Capture the cell that displays the provided text and extract its (x, y) central coordinate. 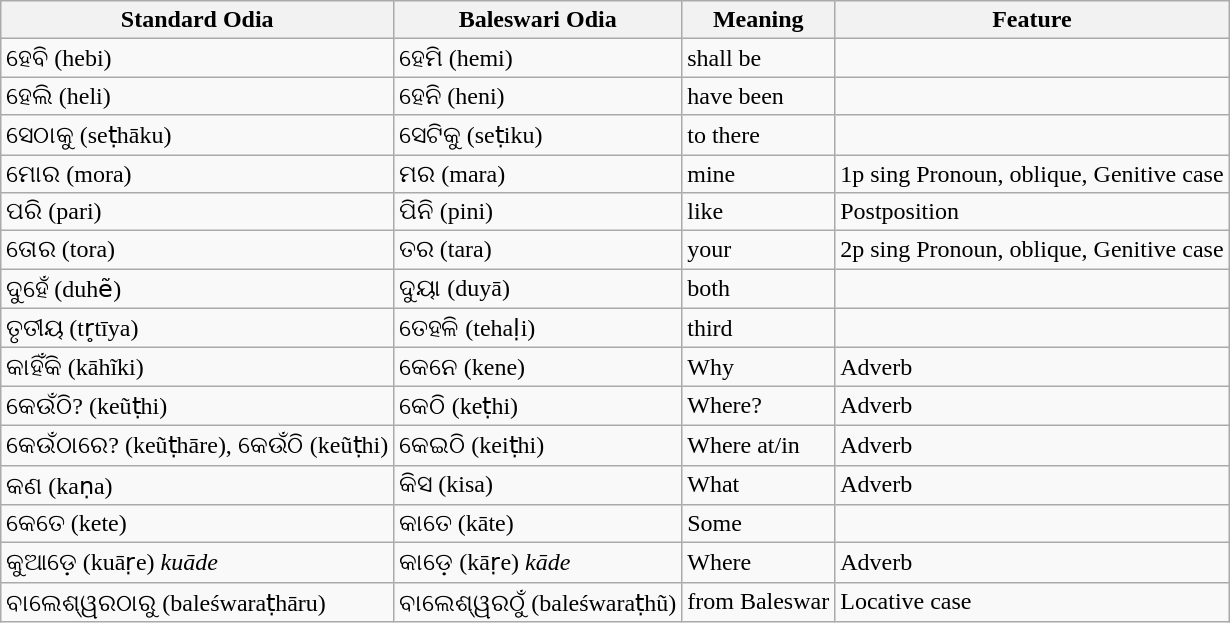
ସେଠାକୁ (seṭhāku) (198, 135)
କେଉଁଠି? (keũṭhi) (198, 406)
କେତେ (kete) (198, 524)
Where at/in (758, 445)
କାତେ (kāte) (538, 524)
like (758, 212)
Postposition (1032, 212)
କିସ (kisa) (538, 485)
ତୋର (tora) (198, 250)
ତୃତୀୟ (tr̥tīya) (198, 328)
your (758, 250)
ସେଟିକୁ (seṭiku) (538, 135)
Why (758, 367)
Standard Odia (198, 20)
shall be (758, 58)
କାଡ଼େ (kāṛe) kāde (538, 563)
ପିନି (pini) (538, 212)
Locative case (1032, 602)
କେନେ (kene) (538, 367)
ଦୁୟା (duyā) (538, 289)
ବାଲେଶ୍ୱରଠୁଁ (baleśwaraṭhũ) (538, 602)
ଦୁହେଁ (duhẽ) (198, 289)
What (758, 485)
from Baleswar (758, 602)
କେଠି (keṭhi) (538, 406)
କୁଆଡ଼େ (kuāṛe) kuāde (198, 563)
ହେମି (hemi) (538, 58)
Meaning (758, 20)
ମୋର (mora) (198, 173)
Baleswari Odia (538, 20)
କେଇଠି (keiṭhi) (538, 445)
mine (758, 173)
ହେନି (heni) (538, 96)
Where (758, 563)
Where? (758, 406)
କଣ (kaṇa) (198, 485)
ପରି (pari) (198, 212)
1p sing Pronoun, oblique, Genitive case (1032, 173)
ତର (tara) (538, 250)
third (758, 328)
ତେହଳି (tehaḷi) (538, 328)
Feature (1032, 20)
ବାଲେଶ୍ୱରଠାରୁ (baleśwaraṭhāru) (198, 602)
କାହିଁକି (kāhĩki) (198, 367)
both (758, 289)
to there (758, 135)
ହେବି (hebi) (198, 58)
କେଉଁଠାରେ? (keũṭhāre), କେଉଁଠି (keũṭhi) (198, 445)
2p sing Pronoun, oblique, Genitive case (1032, 250)
Some (758, 524)
have been (758, 96)
ମର (mara) (538, 173)
ହେଲି (heli) (198, 96)
